Scan for the cell matching the given text and deliver its [X, Y] coordinate at center. 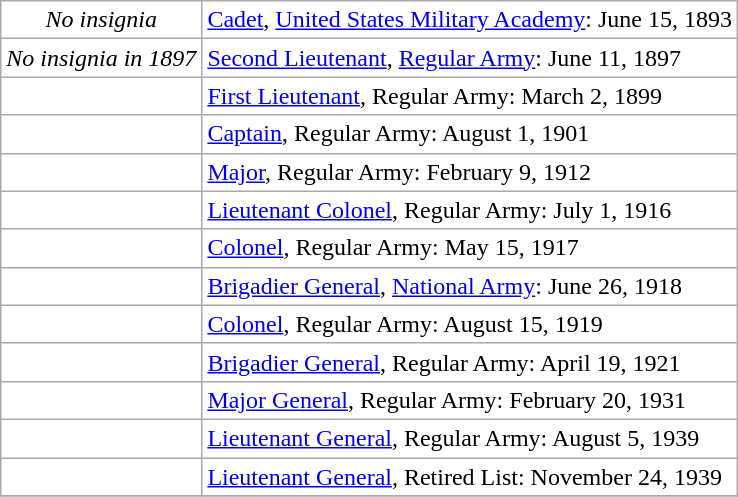
No insignia [102, 20]
Colonel, Regular Army: August 15, 1919 [470, 324]
First Lieutenant, Regular Army: March 2, 1899 [470, 96]
Lieutenant General, Regular Army: August 5, 1939 [470, 438]
No insignia in 1897 [102, 58]
Lieutenant General, Retired List: November 24, 1939 [470, 477]
Brigadier General, National Army: June 26, 1918 [470, 286]
Colonel, Regular Army: May 15, 1917 [470, 248]
Cadet, United States Military Academy: June 15, 1893 [470, 20]
Brigadier General, Regular Army: April 19, 1921 [470, 362]
Major General, Regular Army: February 20, 1931 [470, 400]
Lieutenant Colonel, Regular Army: July 1, 1916 [470, 210]
Major, Regular Army: February 9, 1912 [470, 172]
Captain, Regular Army: August 1, 1901 [470, 134]
Second Lieutenant, Regular Army: June 11, 1897 [470, 58]
